Extract the [x, y] coordinate from the center of the cell holding the provided text.  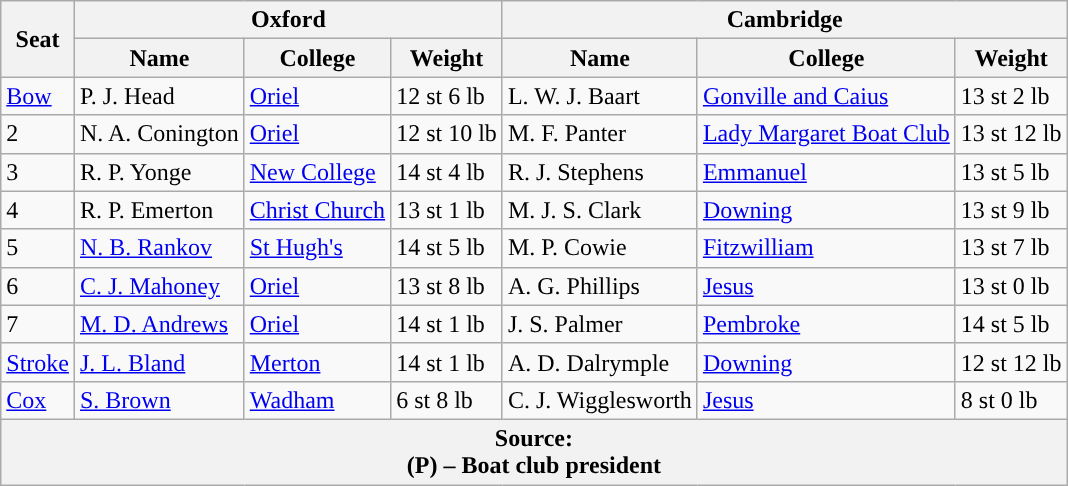
Wadham [317, 400]
13 st 5 lb [1011, 172]
13 st 2 lb [1011, 96]
Cambridge [784, 20]
Bow [38, 96]
13 st 12 lb [1011, 134]
Source:(P) – Boat club president [534, 452]
St Hugh's [317, 248]
Christ Church [317, 210]
New College [317, 172]
Cox [38, 400]
Stroke [38, 362]
M. F. Panter [600, 134]
A. D. Dalrymple [600, 362]
J. S. Palmer [600, 324]
A. G. Phillips [600, 286]
2 [38, 134]
14 st 4 lb [447, 172]
4 [38, 210]
Emmanuel [826, 172]
M. P. Cowie [600, 248]
13 st 7 lb [1011, 248]
L. W. J. Baart [600, 96]
S. Brown [159, 400]
Oxford [288, 20]
6 [38, 286]
7 [38, 324]
12 st 12 lb [1011, 362]
13 st 0 lb [1011, 286]
13 st 8 lb [447, 286]
R. P. Yonge [159, 172]
Merton [317, 362]
13 st 1 lb [447, 210]
R. J. Stephens [600, 172]
M. J. S. Clark [600, 210]
13 st 9 lb [1011, 210]
Fitzwilliam [826, 248]
J. L. Bland [159, 362]
5 [38, 248]
C. J. Wigglesworth [600, 400]
N. A. Conington [159, 134]
Pembroke [826, 324]
P. J. Head [159, 96]
Gonville and Caius [826, 96]
Lady Margaret Boat Club [826, 134]
C. J. Mahoney [159, 286]
12 st 6 lb [447, 96]
12 st 10 lb [447, 134]
8 st 0 lb [1011, 400]
R. P. Emerton [159, 210]
6 st 8 lb [447, 400]
M. D. Andrews [159, 324]
3 [38, 172]
Seat [38, 39]
N. B. Rankov [159, 248]
